Extract the [x, y] coordinate from the center of the cell holding the provided text.  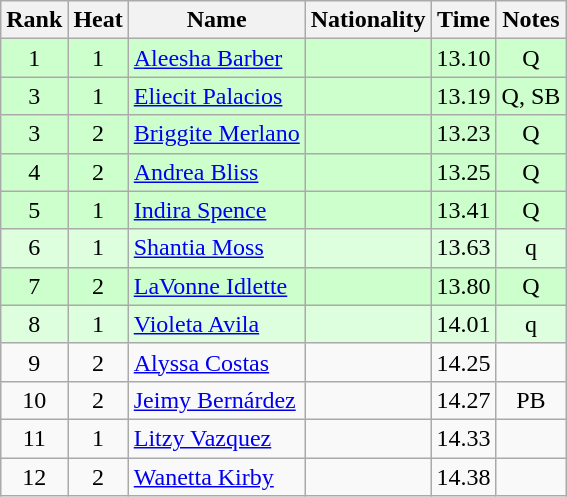
8 [34, 324]
13.41 [464, 210]
4 [34, 172]
Violeta Avila [216, 324]
Name [216, 20]
Heat [98, 20]
14.01 [464, 324]
PB [531, 400]
Alyssa Costas [216, 362]
Briggite Merlano [216, 134]
14.38 [464, 477]
13.25 [464, 172]
13.80 [464, 286]
9 [34, 362]
6 [34, 248]
7 [34, 286]
5 [34, 210]
Eliecit Palacios [216, 96]
Shantia Moss [216, 248]
Q, SB [531, 96]
Andrea Bliss [216, 172]
14.33 [464, 438]
LaVonne Idlette [216, 286]
13.63 [464, 248]
Time [464, 20]
Nationality [368, 20]
13.19 [464, 96]
Indira Spence [216, 210]
Notes [531, 20]
12 [34, 477]
13.23 [464, 134]
11 [34, 438]
10 [34, 400]
Jeimy Bernárdez [216, 400]
14.25 [464, 362]
Litzy Vazquez [216, 438]
Aleesha Barber [216, 58]
13.10 [464, 58]
14.27 [464, 400]
Rank [34, 20]
Wanetta Kirby [216, 477]
